Find where the given text appears and provide that cell's center as [x, y] coordinate. 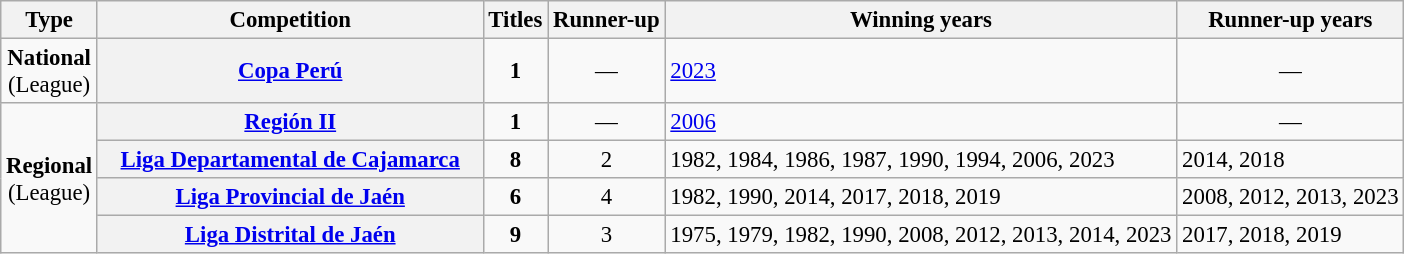
3 [606, 235]
2014, 2018 [1290, 160]
Región II [290, 122]
Regional(League) [50, 178]
1982, 1984, 1986, 1987, 1990, 1994, 2006, 2023 [921, 160]
2 [606, 160]
1975, 1979, 1982, 1990, 2008, 2012, 2013, 2014, 2023 [921, 235]
1982, 1990, 2014, 2017, 2018, 2019 [921, 197]
9 [516, 235]
2017, 2018, 2019 [1290, 235]
Runner-up years [1290, 20]
8 [516, 160]
4 [606, 197]
Copa Perú [290, 72]
6 [516, 197]
Winning years [921, 20]
Liga Provincial de Jaén [290, 197]
2023 [921, 72]
Titles [516, 20]
National(League) [50, 72]
Liga Distrital de Jaén [290, 235]
2006 [921, 122]
Liga Departamental de Cajamarca [290, 160]
Type [50, 20]
Competition [290, 20]
Runner-up [606, 20]
2008, 2012, 2013, 2023 [1290, 197]
